Capture the cell that displays the provided text and extract its [x, y] central coordinate. 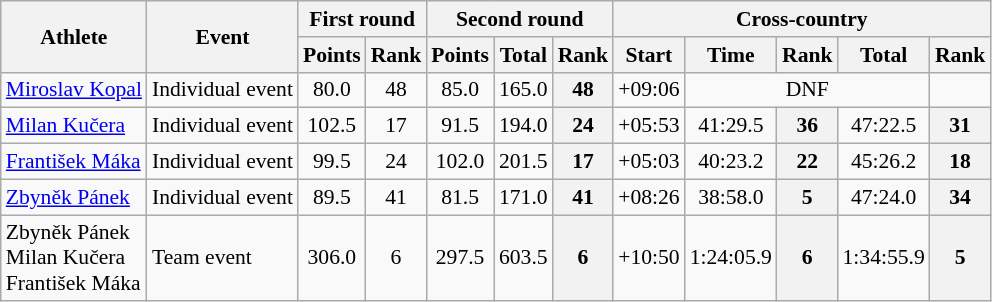
First round [362, 19]
+08:26 [648, 197]
80.0 [332, 90]
18 [960, 162]
81.5 [460, 197]
89.5 [332, 197]
22 [808, 162]
194.0 [524, 126]
36 [808, 126]
91.5 [460, 126]
297.5 [460, 258]
Milan Kučera [74, 126]
+05:03 [648, 162]
306.0 [332, 258]
201.5 [524, 162]
165.0 [524, 90]
Start [648, 55]
40:23.2 [731, 162]
85.0 [460, 90]
František Máka [74, 162]
34 [960, 197]
Cross-country [802, 19]
+09:06 [648, 90]
Team event [222, 258]
Zbyněk PánekMilan KučeraFrantišek Máka [74, 258]
47:22.5 [884, 126]
Second round [520, 19]
Event [222, 36]
Time [731, 55]
1:34:55.9 [884, 258]
31 [960, 126]
Miroslav Kopal [74, 90]
1:24:05.9 [731, 258]
38:58.0 [731, 197]
102.5 [332, 126]
99.5 [332, 162]
Zbyněk Pánek [74, 197]
41:29.5 [731, 126]
+05:53 [648, 126]
47:24.0 [884, 197]
+10:50 [648, 258]
102.0 [460, 162]
171.0 [524, 197]
45:26.2 [884, 162]
DNF [808, 90]
603.5 [524, 258]
Athlete [74, 36]
